From the cell containing the given text, extract its center point as (x, y) coordinate. 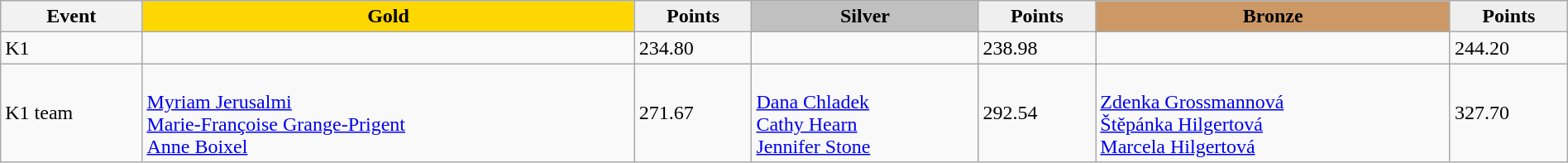
Dana ChladekCathy HearnJennifer Stone (865, 113)
K1 team (71, 113)
271.67 (693, 113)
327.70 (1508, 113)
Gold (389, 17)
Silver (865, 17)
244.20 (1508, 48)
Bronze (1274, 17)
238.98 (1037, 48)
K1 (71, 48)
234.80 (693, 48)
292.54 (1037, 113)
Zdenka GrossmannováŠtěpánka HilgertováMarcela Hilgertová (1274, 113)
Myriam JerusalmiMarie-Françoise Grange-PrigentAnne Boixel (389, 113)
Event (71, 17)
